From the cell containing the given text, extract its center point as [x, y] coordinate. 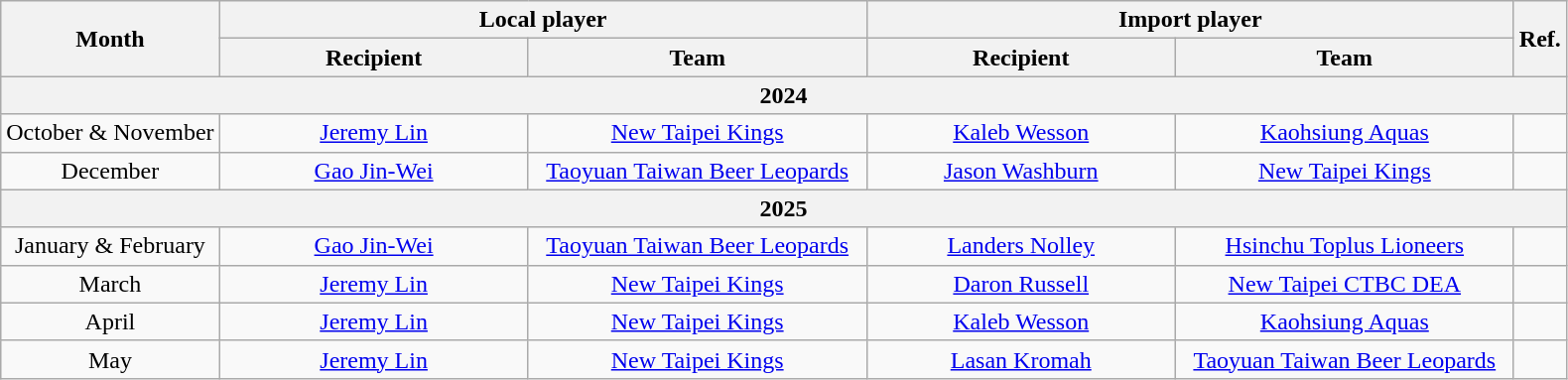
Jason Washburn [1020, 171]
April [110, 321]
January & February [110, 246]
Local player [543, 20]
Import player [1190, 20]
March [110, 284]
December [110, 171]
2025 [784, 208]
Lasan Kromah [1020, 359]
Hsinchu Toplus Lioneers [1344, 246]
Month [110, 39]
Ref. [1540, 39]
May [110, 359]
October & November [110, 133]
Daron Russell [1020, 284]
New Taipei CTBC DEA [1344, 284]
Landers Nolley [1020, 246]
2024 [784, 95]
